Search for the cell housing the specified text and yield its (x, y) center coordinate. 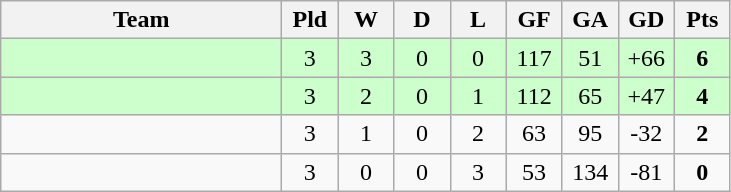
+47 (646, 96)
65 (590, 96)
112 (534, 96)
W (366, 20)
63 (534, 134)
95 (590, 134)
-81 (646, 172)
GD (646, 20)
GF (534, 20)
GA (590, 20)
51 (590, 58)
53 (534, 172)
117 (534, 58)
4 (702, 96)
D (422, 20)
6 (702, 58)
-32 (646, 134)
Pld (310, 20)
+66 (646, 58)
Team (142, 20)
Pts (702, 20)
134 (590, 172)
L (478, 20)
